Identify which cell holds the provided text, then report its [X, Y] central coordinate. 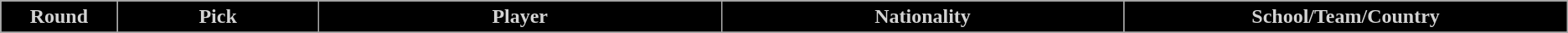
Pick [218, 17]
Nationality [923, 17]
School/Team/Country [1345, 17]
Round [59, 17]
Player [519, 17]
